Detect which cell encompasses the target text, then output its (x, y) center coordinate. 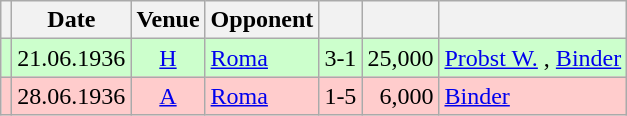
1-5 (340, 96)
Binder (533, 96)
Opponent (262, 20)
Date (72, 20)
25,000 (400, 58)
H (168, 58)
21.06.1936 (72, 58)
A (168, 96)
3-1 (340, 58)
6,000 (400, 96)
Venue (168, 20)
Probst W. , Binder (533, 58)
28.06.1936 (72, 96)
